From the cell containing the given text, extract its center point as (x, y) coordinate. 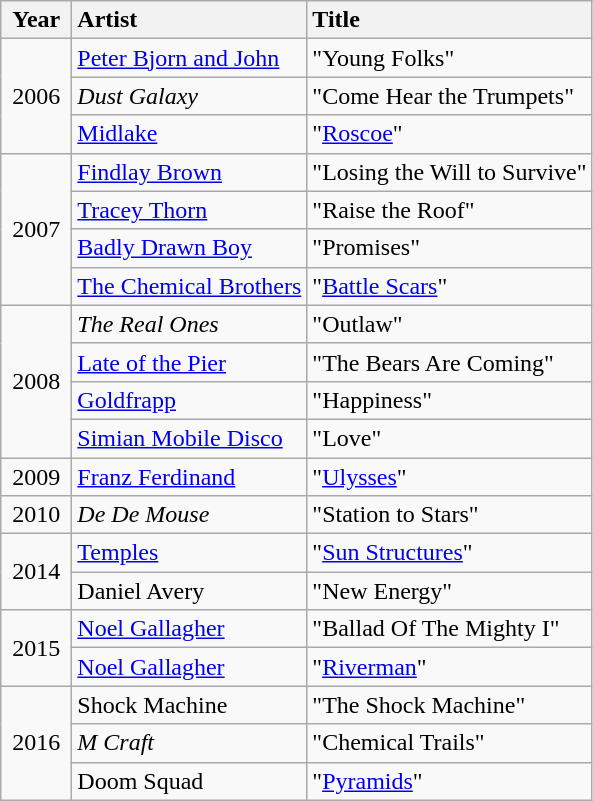
2014 (36, 572)
"Love" (450, 438)
Shock Machine (190, 705)
"Come Hear the Trumpets" (450, 96)
Peter Bjorn and John (190, 58)
"Riverman" (450, 667)
Title (450, 20)
"New Energy" (450, 591)
"Happiness" (450, 400)
"Raise the Roof" (450, 210)
Daniel Avery (190, 591)
Findlay Brown (190, 172)
"Young Folks" (450, 58)
Doom Squad (190, 781)
"Losing the Will to Survive" (450, 172)
"Promises" (450, 248)
M Craft (190, 743)
The Real Ones (190, 324)
2008 (36, 381)
Badly Drawn Boy (190, 248)
Year (36, 20)
"Battle Scars" (450, 286)
Tracey Thorn (190, 210)
2007 (36, 229)
Dust Galaxy (190, 96)
"Sun Structures" (450, 553)
2016 (36, 743)
The Chemical Brothers (190, 286)
"Ballad Of The Mighty I" (450, 629)
Midlake (190, 134)
"The Shock Machine" (450, 705)
Goldfrapp (190, 400)
2006 (36, 96)
Franz Ferdinand (190, 477)
2015 (36, 648)
"The Bears Are Coming" (450, 362)
"Chemical Trails" (450, 743)
"Station to Stars" (450, 515)
2009 (36, 477)
"Pyramids" (450, 781)
"Roscoe" (450, 134)
Artist (190, 20)
"Ulysses" (450, 477)
De De Mouse (190, 515)
"Outlaw" (450, 324)
Temples (190, 553)
Simian Mobile Disco (190, 438)
Late of the Pier (190, 362)
2010 (36, 515)
